Extract the (X, Y) coordinate from the center of the cell holding the provided text.  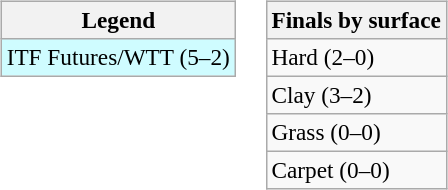
Carpet (0–0) (356, 171)
Clay (3–2) (356, 95)
ITF Futures/WTT (5–2) (118, 57)
Legend (118, 20)
Hard (2–0) (356, 57)
Grass (0–0) (356, 133)
Finals by surface (356, 20)
